Locate the cell with the specified text and output its (x, y) center coordinate. 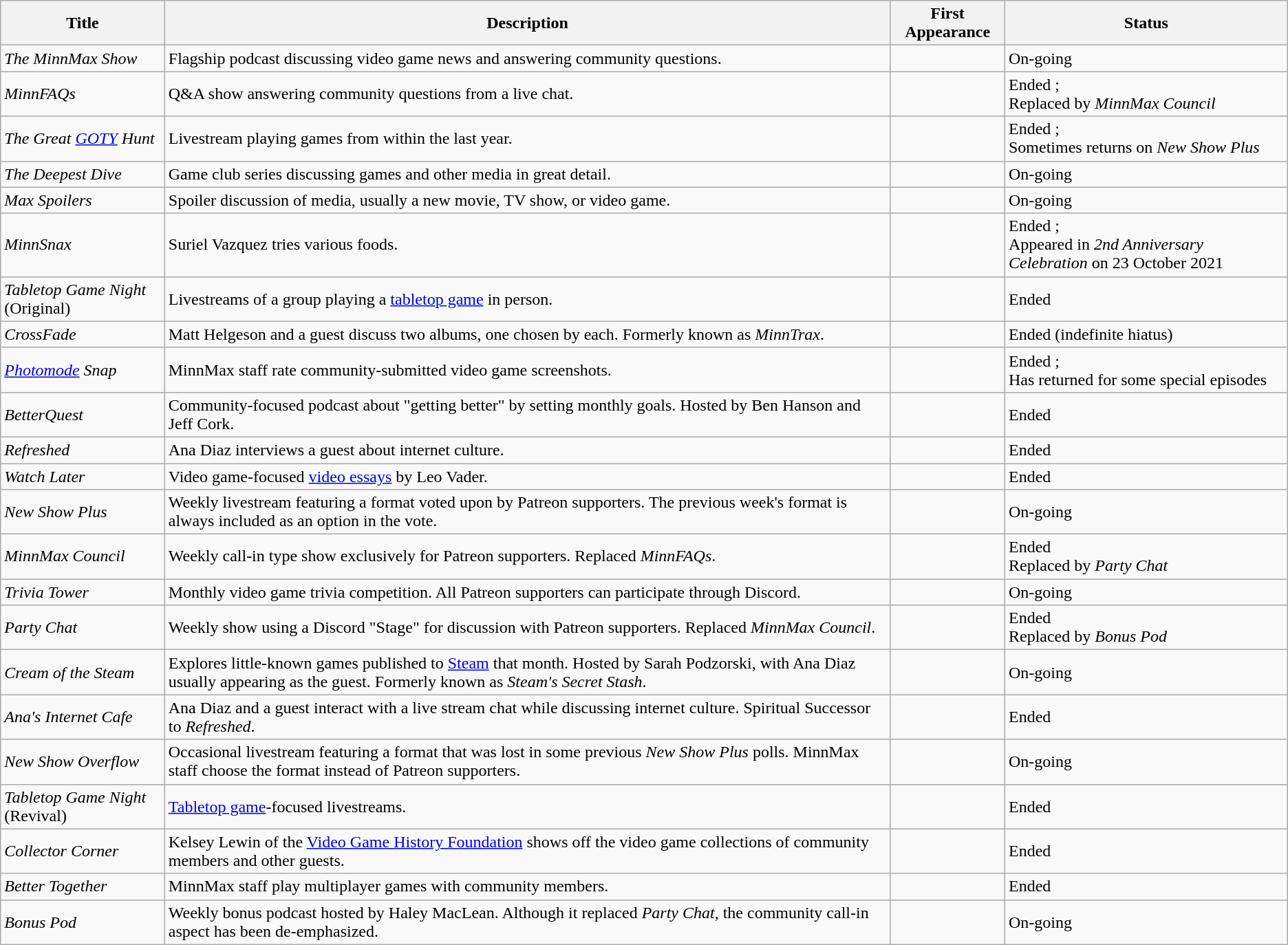
Tabletop Game Night (Original) (83, 298)
Title (83, 23)
The MinnMax Show (83, 58)
Ended Replaced by Party Chat (1146, 557)
First Appearance (948, 23)
Bonus Pod (83, 922)
Suriel Vazquez tries various foods. (527, 245)
Livestreams of a group playing a tabletop game in person. (527, 298)
Tabletop Game Night (Revival) (83, 806)
Watch Later (83, 477)
Status (1146, 23)
Trivia Tower (83, 592)
Ended Replaced by Bonus Pod (1146, 627)
Refreshed (83, 450)
Weekly show using a Discord "Stage" for discussion with Patreon supporters. Replaced MinnMax Council. (527, 627)
Q&A show answering community questions from a live chat. (527, 94)
Ended ;Replaced by MinnMax Council (1146, 94)
Max Spoilers (83, 200)
MinnFAQs (83, 94)
Ended ;Has returned for some special episodes (1146, 370)
MinnSnax (83, 245)
Ana's Internet Cafe (83, 717)
Collector Corner (83, 851)
BetterQuest (83, 414)
Community-focused podcast about "getting better" by setting monthly goals. Hosted by Ben Hanson and Jeff Cork. (527, 414)
Flagship podcast discussing video game news and answering community questions. (527, 58)
Tabletop game-focused livestreams. (527, 806)
Party Chat (83, 627)
Game club series discussing games and other media in great detail. (527, 174)
The Great GOTY Hunt (83, 139)
CrossFade (83, 334)
Livestream playing games from within the last year. (527, 139)
Monthly video game trivia competition. All Patreon supporters can participate through Discord. (527, 592)
Weekly call-in type show exclusively for Patreon supporters. Replaced MinnFAQs. (527, 557)
Cream of the Steam (83, 673)
Photomode Snap (83, 370)
Matt Helgeson and a guest discuss two albums, one chosen by each. Formerly known as MinnTrax. (527, 334)
The Deepest Dive (83, 174)
Kelsey Lewin of the Video Game History Foundation shows off the video game collections of community members and other guests. (527, 851)
MinnMax Council (83, 557)
New Show Plus (83, 512)
MinnMax staff play multiplayer games with community members. (527, 887)
Better Together (83, 887)
Video game-focused video essays by Leo Vader. (527, 477)
Weekly livestream featuring a format voted upon by Patreon supporters. The previous week's format is always included as an option in the vote. (527, 512)
Ana Diaz interviews a guest about internet culture. (527, 450)
Weekly bonus podcast hosted by Haley MacLean. Although it replaced Party Chat, the community call-in aspect has been de-emphasized. (527, 922)
MinnMax staff rate community-submitted video game screenshots. (527, 370)
Spoiler discussion of media, usually a new movie, TV show, or video game. (527, 200)
Ended ;Appeared in 2nd Anniversary Celebration on 23 October 2021 (1146, 245)
New Show Overflow (83, 762)
Ended ;Sometimes returns on New Show Plus (1146, 139)
Ana Diaz and a guest interact with a live stream chat while discussing internet culture. Spiritual Successor to Refreshed. (527, 717)
Ended (indefinite hiatus) (1146, 334)
Description (527, 23)
